Find where the given text appears and provide that cell's center as (X, Y) coordinate. 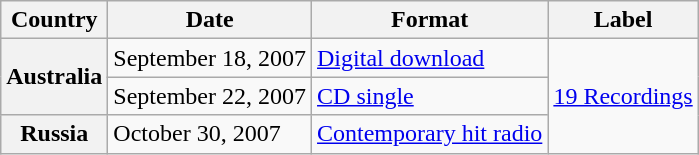
19 Recordings (623, 96)
Contemporary hit radio (430, 134)
Date (210, 20)
October 30, 2007 (210, 134)
Australia (54, 77)
CD single (430, 96)
Country (54, 20)
September 22, 2007 (210, 96)
September 18, 2007 (210, 58)
Digital download (430, 58)
Label (623, 20)
Russia (54, 134)
Format (430, 20)
